Output the (X, Y) coordinate of the center of the cell containing the given text.  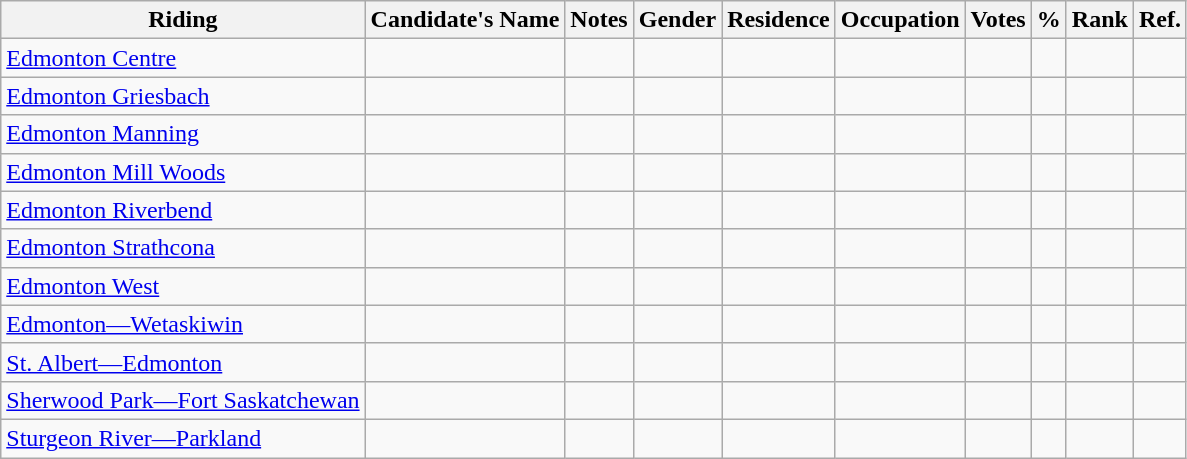
St. Albert—Edmonton (183, 362)
Sturgeon River—Parkland (183, 438)
Edmonton West (183, 286)
Edmonton Strathcona (183, 248)
Edmonton Centre (183, 58)
Edmonton Mill Woods (183, 172)
Candidate's Name (465, 20)
Notes (599, 20)
Riding (183, 20)
Votes (998, 20)
Edmonton—Wetaskiwin (183, 324)
Residence (779, 20)
% (1048, 20)
Rank (1100, 20)
Edmonton Manning (183, 134)
Gender (677, 20)
Occupation (900, 20)
Ref. (1160, 20)
Edmonton Griesbach (183, 96)
Edmonton Riverbend (183, 210)
Sherwood Park—Fort Saskatchewan (183, 400)
